Search for the cell housing the specified text and yield its (x, y) center coordinate. 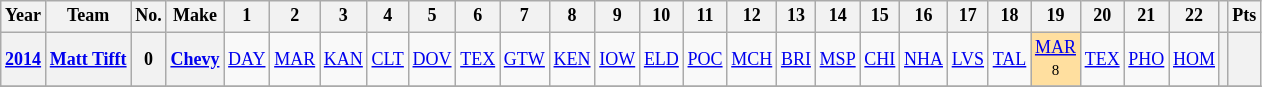
KAN (344, 59)
NHA (924, 59)
MCH (752, 59)
TAL (1009, 59)
14 (838, 16)
17 (968, 16)
Make (195, 16)
8 (572, 16)
Matt Tifft (88, 59)
DAY (247, 59)
15 (880, 16)
GTW (525, 59)
16 (924, 16)
18 (1009, 16)
MSP (838, 59)
Year (24, 16)
CLT (388, 59)
6 (478, 16)
ELD (662, 59)
21 (1146, 16)
MAR8 (1056, 59)
IOW (618, 59)
No. (148, 16)
19 (1056, 16)
BRI (796, 59)
DOV (432, 59)
2 (295, 16)
13 (796, 16)
POC (705, 59)
CHI (880, 59)
Pts (1244, 16)
2014 (24, 59)
PHO (1146, 59)
MAR (295, 59)
4 (388, 16)
3 (344, 16)
1 (247, 16)
5 (432, 16)
7 (525, 16)
Team (88, 16)
11 (705, 16)
12 (752, 16)
KEN (572, 59)
10 (662, 16)
0 (148, 59)
LVS (968, 59)
9 (618, 16)
HOM (1194, 59)
22 (1194, 16)
Chevy (195, 59)
20 (1102, 16)
